Extract the [X, Y] coordinate from the center of the cell holding the provided text.  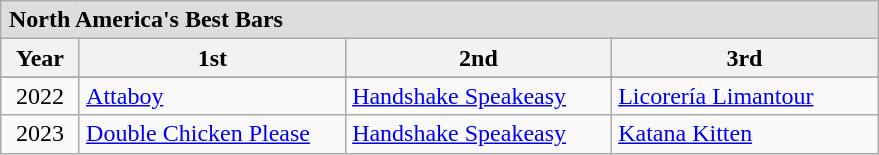
2nd [478, 58]
North America's Best Bars [440, 20]
Attaboy [212, 96]
1st [212, 58]
2023 [40, 134]
2022 [40, 96]
Katana Kitten [744, 134]
Licorería Limantour [744, 96]
3rd [744, 58]
Double Chicken Please [212, 134]
Year [40, 58]
